Detect which cell encompasses the target text, then output its (x, y) center coordinate. 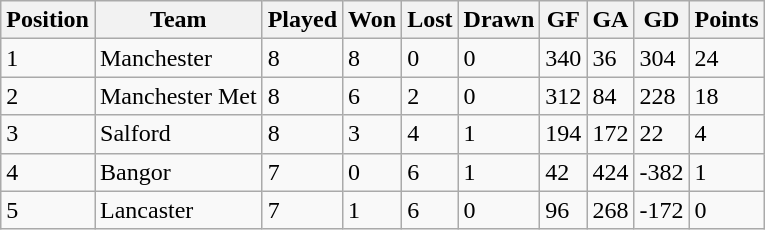
Lost (430, 20)
Drawn (499, 20)
36 (610, 58)
-382 (662, 172)
18 (726, 96)
Points (726, 20)
GF (564, 20)
22 (662, 134)
424 (610, 172)
Played (302, 20)
172 (610, 134)
Manchester Met (178, 96)
Manchester (178, 58)
Position (48, 20)
228 (662, 96)
42 (564, 172)
84 (610, 96)
340 (564, 58)
24 (726, 58)
304 (662, 58)
Team (178, 20)
5 (48, 210)
GA (610, 20)
312 (564, 96)
96 (564, 210)
Won (372, 20)
-172 (662, 210)
268 (610, 210)
GD (662, 20)
Bangor (178, 172)
194 (564, 134)
Lancaster (178, 210)
Salford (178, 134)
